For the text-containing cell, return its midpoint in [x, y] coordinate format. 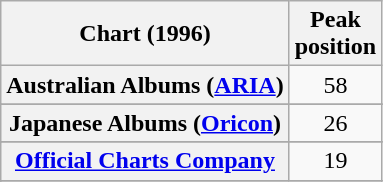
26 [335, 123]
Japanese Albums (Oricon) [145, 123]
58 [335, 85]
19 [335, 161]
Chart (1996) [145, 34]
Official Charts Company [145, 161]
Australian Albums (ARIA) [145, 85]
Peakposition [335, 34]
